Identify which cell holds the provided text, then report its (x, y) central coordinate. 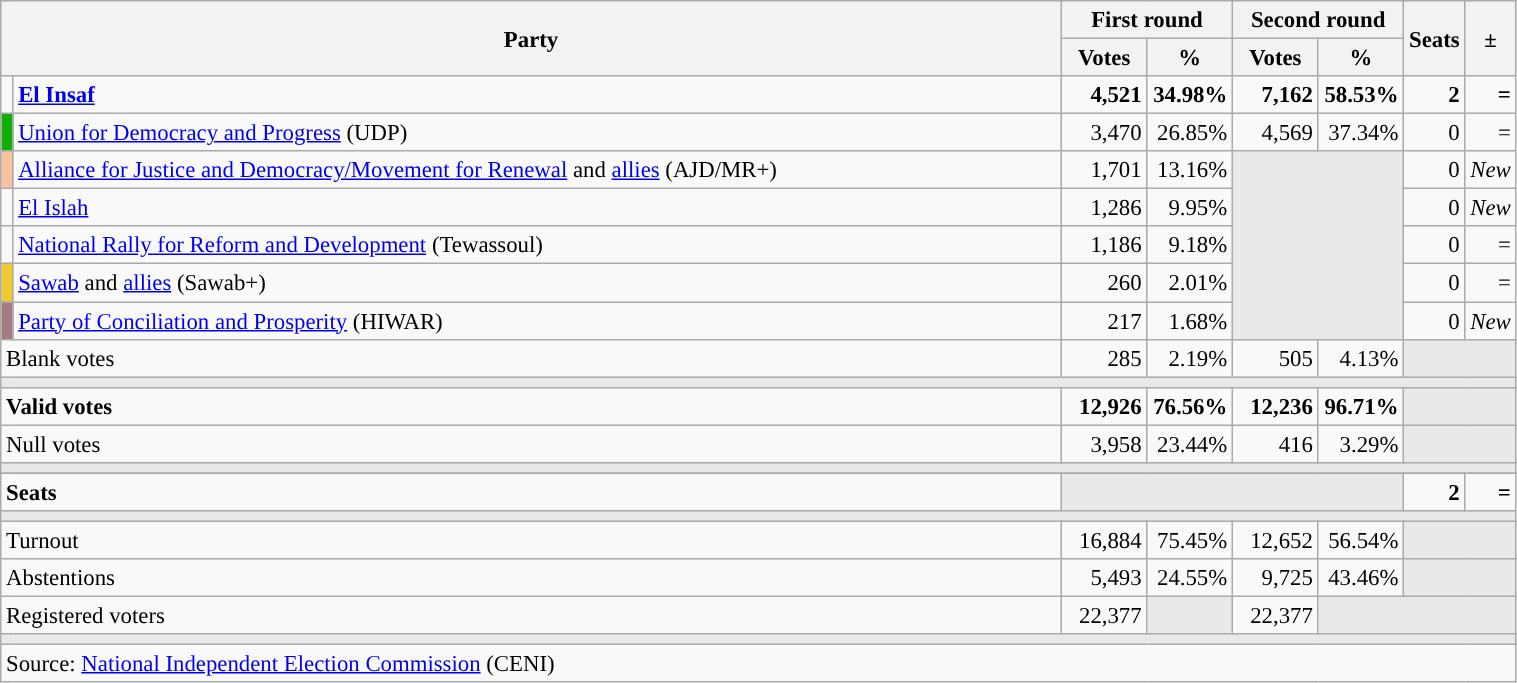
Null votes (532, 444)
Sawab and allies (Sawab+) (537, 283)
Union for Democracy and Progress (UDP) (537, 133)
217 (1104, 321)
1,701 (1104, 170)
12,926 (1104, 406)
43.46% (1361, 578)
9,725 (1276, 578)
12,652 (1276, 540)
4,521 (1104, 95)
± (1490, 38)
National Rally for Reform and Development (Tewassoul) (537, 245)
16,884 (1104, 540)
37.34% (1361, 133)
12,236 (1276, 406)
58.53% (1361, 95)
Party (532, 38)
26.85% (1190, 133)
34.98% (1190, 95)
1.68% (1190, 321)
75.45% (1190, 540)
24.55% (1190, 578)
56.54% (1361, 540)
4.13% (1361, 358)
Registered voters (532, 616)
9.18% (1190, 245)
96.71% (1361, 406)
Second round (1318, 20)
Valid votes (532, 406)
Alliance for Justice and Democracy/Movement for Renewal and allies (AJD/MR+) (537, 170)
1,186 (1104, 245)
505 (1276, 358)
Abstentions (532, 578)
3,470 (1104, 133)
3,958 (1104, 444)
Source: National Independent Election Commission (CENI) (758, 664)
1,286 (1104, 208)
260 (1104, 283)
Turnout (532, 540)
4,569 (1276, 133)
285 (1104, 358)
2.19% (1190, 358)
2.01% (1190, 283)
7,162 (1276, 95)
El Insaf (537, 95)
3.29% (1361, 444)
Party of Conciliation and Prosperity (HIWAR) (537, 321)
9.95% (1190, 208)
5,493 (1104, 578)
416 (1276, 444)
13.16% (1190, 170)
23.44% (1190, 444)
First round (1146, 20)
76.56% (1190, 406)
El Islah (537, 208)
Blank votes (532, 358)
